Identify which cell holds the provided text, then report its [x, y] central coordinate. 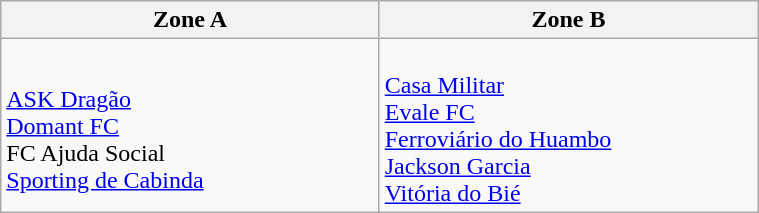
Zone A [190, 20]
Casa Militar Evale FC Ferroviário do Huambo Jackson Garcia Vitória do Bié [568, 126]
ASK Dragão Domant FC FC Ajuda Social Sporting de Cabinda [190, 126]
Zone B [568, 20]
